Scan for the cell matching the given text and deliver its (X, Y) coordinate at center. 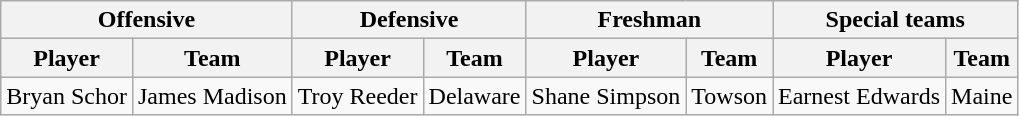
Defensive (409, 20)
Troy Reeder (358, 96)
James Madison (212, 96)
Freshman (649, 20)
Delaware (474, 96)
Maine (982, 96)
Shane Simpson (606, 96)
Towson (730, 96)
Offensive (146, 20)
Special teams (894, 20)
Earnest Edwards (858, 96)
Bryan Schor (67, 96)
